Search for the cell housing the specified text and yield its (X, Y) center coordinate. 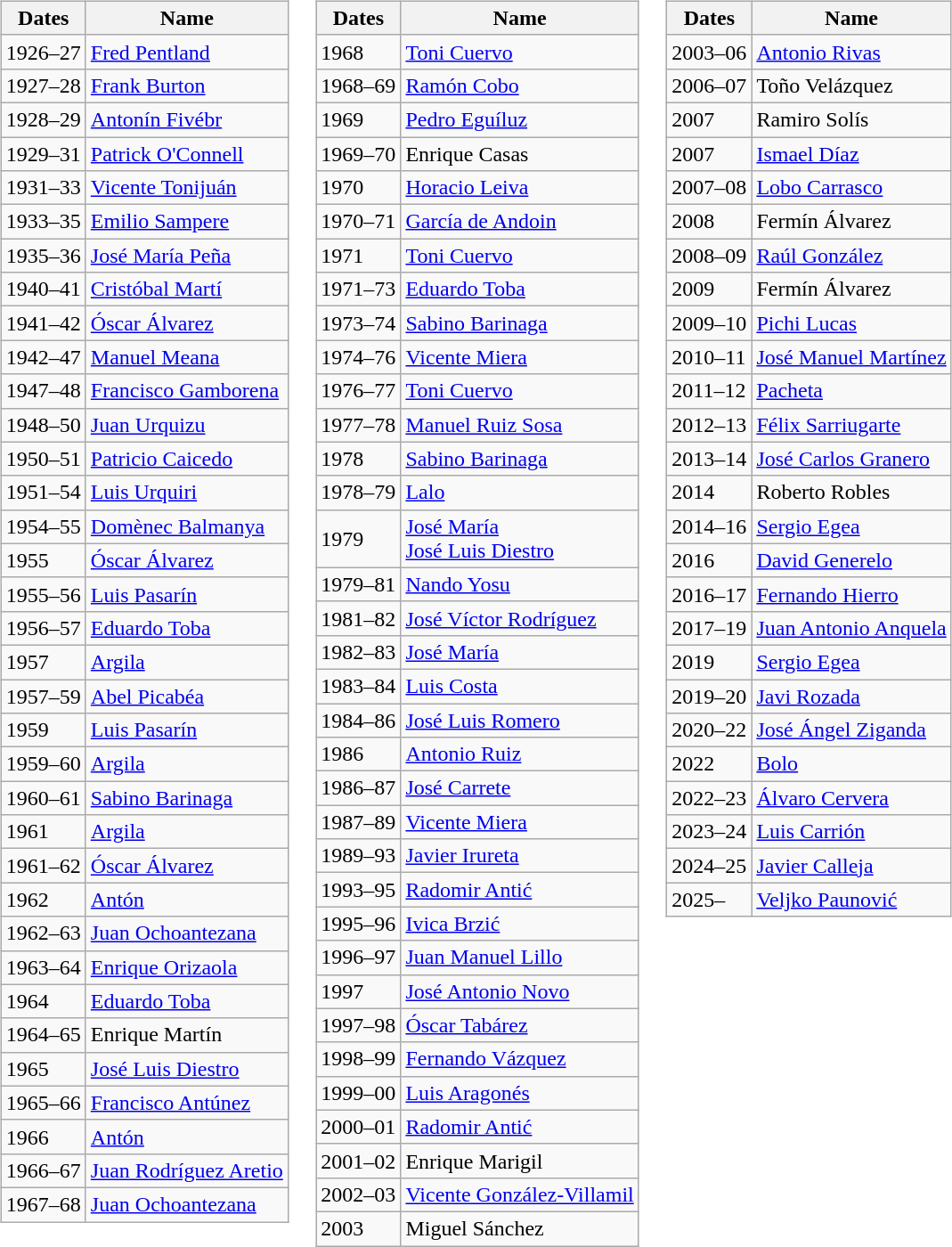
1973–74 (358, 323)
Veljko Paunović (851, 900)
García de Andoin (520, 222)
Francisco Gamborena (187, 391)
2003 (358, 1228)
1995–96 (358, 924)
2023–24 (709, 832)
2024–25 (709, 866)
2009–10 (709, 323)
1969–70 (358, 154)
2022–23 (709, 798)
David Generelo (851, 560)
1999–00 (358, 1093)
1931–33 (43, 188)
Pacheta (851, 391)
1982–83 (358, 652)
2014–16 (709, 526)
Juan Manuel Lillo (520, 958)
2008–09 (709, 256)
1979 (358, 538)
Pedro Eguíluz (520, 119)
Domènec Balmanya (187, 526)
1968–69 (358, 86)
1974–76 (358, 357)
Antonio Rivas (851, 52)
1962 (43, 900)
José Carrete (520, 788)
1964–65 (43, 1035)
1959–60 (43, 764)
1947–48 (43, 391)
1960–61 (43, 798)
Raúl González (851, 256)
1981–82 (358, 618)
Óscar Tabárez (520, 1025)
1929–31 (43, 154)
2016–17 (709, 594)
1997 (358, 991)
1965–66 (43, 1103)
Patrick O'Connell (187, 154)
2006–07 (709, 86)
1957 (43, 662)
José María José Luis Diestro (520, 538)
1970 (358, 188)
1957–59 (43, 696)
José María Peña (187, 256)
Luis Aragonés (520, 1093)
Francisco Antúnez (187, 1103)
Frank Burton (187, 86)
2012–13 (709, 425)
2017–19 (709, 628)
1965 (43, 1069)
2025– (709, 900)
1962–63 (43, 933)
Horacio Leiva (520, 188)
1969 (358, 119)
1963–64 (43, 967)
Bolo (851, 764)
2007–08 (709, 188)
2010–11 (709, 357)
1940–41 (43, 289)
1933–35 (43, 222)
2008 (709, 222)
1986–87 (358, 788)
Manuel Meana (187, 357)
1996–97 (358, 958)
Félix Sarriugarte (851, 425)
Ramón Cobo (520, 86)
2001–02 (358, 1161)
Cristóbal Martí (187, 289)
1970–71 (358, 222)
José Carlos Granero (851, 459)
1959 (43, 730)
Javier Calleja (851, 866)
2002–03 (358, 1194)
2000–01 (358, 1127)
José Víctor Rodríguez (520, 618)
Ivica Brzić (520, 924)
Pichi Lucas (851, 323)
2019–20 (709, 696)
Javi Rozada (851, 696)
1942–47 (43, 357)
1956–57 (43, 628)
1984–86 (358, 721)
1993–95 (358, 890)
Miguel Sánchez (520, 1228)
1979–81 (358, 584)
1927–28 (43, 86)
Álvaro Cervera (851, 798)
1978–79 (358, 493)
Enrique Marigil (520, 1161)
2014 (709, 493)
José María (520, 652)
Antonín Fivébr (187, 119)
1971–73 (358, 289)
Fred Pentland (187, 52)
1955–56 (43, 594)
1967–68 (43, 1204)
1966–67 (43, 1170)
Antonio Ruiz (520, 754)
1935–36 (43, 256)
Abel Picabéa (187, 696)
Manuel Ruiz Sosa (520, 425)
2003–06 (709, 52)
José Ángel Ziganda (851, 730)
2011–12 (709, 391)
1941–42 (43, 323)
Juan Urquizu (187, 425)
1987–89 (358, 822)
Luis Costa (520, 686)
1968 (358, 52)
1971 (358, 256)
Nando Yosu (520, 584)
Lobo Carrasco (851, 188)
Ramiro Solís (851, 119)
Lalo (520, 493)
Enrique Orizaola (187, 967)
1926–27 (43, 52)
José Luis Diestro (187, 1069)
1989–93 (358, 856)
José Antonio Novo (520, 991)
Javier Irureta (520, 856)
1948–50 (43, 425)
Vicente Tonijuán (187, 188)
1964 (43, 1001)
1961 (43, 832)
2009 (709, 289)
Ismael Díaz (851, 154)
Luis Carrión (851, 832)
Juan Antonio Anquela (851, 628)
Fernando Vázquez (520, 1059)
Vicente González-Villamil (520, 1194)
Fernando Hierro (851, 594)
Roberto Robles (851, 493)
José Luis Romero (520, 721)
Patricio Caicedo (187, 459)
1977–78 (358, 425)
1997–98 (358, 1025)
1951–54 (43, 493)
2019 (709, 662)
1954–55 (43, 526)
1978 (358, 459)
Emilio Sampere (187, 222)
1966 (43, 1137)
2013–14 (709, 459)
Luis Urquiri (187, 493)
1998–99 (358, 1059)
1976–77 (358, 391)
2016 (709, 560)
1928–29 (43, 119)
2020–22 (709, 730)
1961–62 (43, 866)
Enrique Casas (520, 154)
Juan Rodríguez Aretio (187, 1170)
1983–84 (358, 686)
1950–51 (43, 459)
Enrique Martín (187, 1035)
Toño Velázquez (851, 86)
1955 (43, 560)
José Manuel Martínez (851, 357)
1986 (358, 754)
2022 (709, 764)
